Search for the cell housing the specified text and yield its (X, Y) center coordinate. 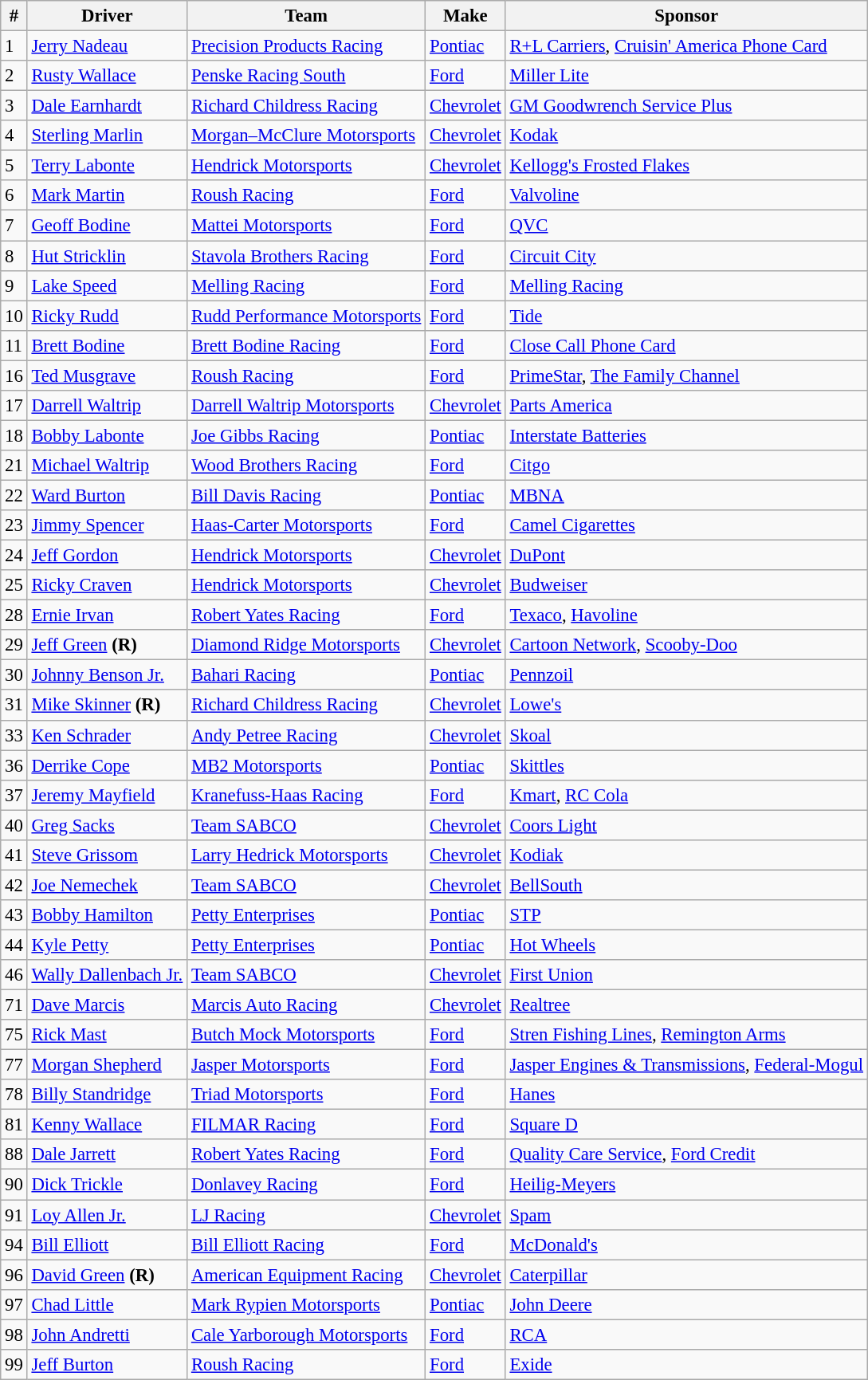
Ken Schrader (107, 735)
RCA (686, 1335)
18 (14, 435)
Citgo (686, 466)
40 (14, 825)
Brett Bodine Racing (306, 345)
Heilig-Meyers (686, 1185)
Sponsor (686, 16)
Ted Musgrave (107, 375)
81 (14, 1125)
96 (14, 1275)
Coors Light (686, 825)
17 (14, 406)
78 (14, 1095)
24 (14, 556)
30 (14, 675)
Sterling Marlin (107, 136)
Rick Mast (107, 1035)
Derrike Cope (107, 765)
Butch Mock Motorsports (306, 1035)
R+L Carriers, Cruisin' America Phone Card (686, 46)
DuPont (686, 556)
FILMAR Racing (306, 1125)
Cale Yarborough Motorsports (306, 1335)
Miller Lite (686, 76)
16 (14, 375)
Dale Earnhardt (107, 106)
Johnny Benson Jr. (107, 675)
75 (14, 1035)
Driver (107, 16)
STP (686, 915)
Rusty Wallace (107, 76)
31 (14, 706)
Stren Fishing Lines, Remington Arms (686, 1035)
6 (14, 195)
First Union (686, 975)
Hanes (686, 1095)
Jasper Engines & Transmissions, Federal-Mogul (686, 1065)
Darrell Waltrip Motorsports (306, 406)
98 (14, 1335)
Hut Stricklin (107, 256)
Stavola Brothers Racing (306, 256)
Ricky Rudd (107, 316)
QVC (686, 226)
77 (14, 1065)
5 (14, 166)
Joe Gibbs Racing (306, 435)
Lowe's (686, 706)
Close Call Phone Card (686, 345)
Bill Elliott Racing (306, 1244)
Triad Motorsports (306, 1095)
Square D (686, 1125)
Haas-Carter Motorsports (306, 525)
Tide (686, 316)
Circuit City (686, 256)
Wally Dallenbach Jr. (107, 975)
Precision Products Racing (306, 46)
Dick Trickle (107, 1185)
Billy Standridge (107, 1095)
Bill Elliott (107, 1244)
Bill Davis Racing (306, 495)
9 (14, 285)
97 (14, 1304)
Larry Hedrick Motorsports (306, 855)
Chad Little (107, 1304)
21 (14, 466)
Parts America (686, 406)
Penske Racing South (306, 76)
Realtree (686, 1005)
Jerry Nadeau (107, 46)
Greg Sacks (107, 825)
Kyle Petty (107, 945)
Skittles (686, 765)
23 (14, 525)
Kodak (686, 136)
Interstate Batteries (686, 435)
Camel Cigarettes (686, 525)
10 (14, 316)
Pennzoil (686, 675)
11 (14, 345)
37 (14, 795)
McDonald's (686, 1244)
PrimeStar, The Family Channel (686, 375)
36 (14, 765)
Kodiak (686, 855)
Jasper Motorsports (306, 1065)
Jeff Gordon (107, 556)
John Deere (686, 1304)
Ricky Craven (107, 585)
Mike Skinner (R) (107, 706)
Caterpillar (686, 1275)
Ward Burton (107, 495)
Dave Marcis (107, 1005)
Rudd Performance Motorsports (306, 316)
2 (14, 76)
Texaco, Havoline (686, 615)
MBNA (686, 495)
American Equipment Racing (306, 1275)
Steve Grissom (107, 855)
Diamond Ridge Motorsports (306, 645)
Make (465, 16)
Terry Labonte (107, 166)
42 (14, 885)
Jimmy Spencer (107, 525)
Jeff Green (R) (107, 645)
46 (14, 975)
91 (14, 1215)
Valvoline (686, 195)
Quality Care Service, Ford Credit (686, 1155)
Dale Jarrett (107, 1155)
8 (14, 256)
Mattei Motorsports (306, 226)
# (14, 16)
44 (14, 945)
88 (14, 1155)
4 (14, 136)
Kmart, RC Cola (686, 795)
Morgan–McClure Motorsports (306, 136)
1 (14, 46)
Brett Bodine (107, 345)
Ernie Irvan (107, 615)
Spam (686, 1215)
Joe Nemechek (107, 885)
Budweiser (686, 585)
Loy Allen Jr. (107, 1215)
41 (14, 855)
Jeff Burton (107, 1365)
Bahari Racing (306, 675)
Team (306, 16)
94 (14, 1244)
David Green (R) (107, 1275)
7 (14, 226)
John Andretti (107, 1335)
90 (14, 1185)
Skoal (686, 735)
Mark Rypien Motorsports (306, 1304)
Darrell Waltrip (107, 406)
Kenny Wallace (107, 1125)
Wood Brothers Racing (306, 466)
71 (14, 1005)
Cartoon Network, Scooby-Doo (686, 645)
Hot Wheels (686, 945)
MB2 Motorsports (306, 765)
Michael Waltrip (107, 466)
Mark Martin (107, 195)
29 (14, 645)
GM Goodwrench Service Plus (686, 106)
28 (14, 615)
Geoff Bodine (107, 226)
43 (14, 915)
3 (14, 106)
Exide (686, 1365)
Bobby Labonte (107, 435)
Kellogg's Frosted Flakes (686, 166)
BellSouth (686, 885)
Donlavey Racing (306, 1185)
99 (14, 1365)
Lake Speed (107, 285)
Kranefuss-Haas Racing (306, 795)
Jeremy Mayfield (107, 795)
25 (14, 585)
Morgan Shepherd (107, 1065)
22 (14, 495)
33 (14, 735)
Marcis Auto Racing (306, 1005)
Bobby Hamilton (107, 915)
Andy Petree Racing (306, 735)
LJ Racing (306, 1215)
